Find where the given text appears and provide that cell's center as (x, y) coordinate. 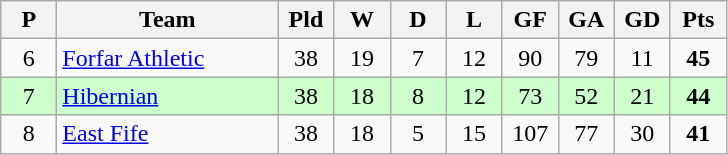
6 (29, 58)
90 (530, 58)
GD (642, 20)
GA (586, 20)
44 (698, 96)
Pts (698, 20)
GF (530, 20)
15 (474, 134)
41 (698, 134)
73 (530, 96)
Pld (306, 20)
30 (642, 134)
19 (362, 58)
107 (530, 134)
Hibernian (168, 96)
W (362, 20)
52 (586, 96)
D (418, 20)
79 (586, 58)
11 (642, 58)
East Fife (168, 134)
77 (586, 134)
5 (418, 134)
Team (168, 20)
L (474, 20)
45 (698, 58)
P (29, 20)
Forfar Athletic (168, 58)
21 (642, 96)
